Detect which cell encompasses the target text, then output its [x, y] center coordinate. 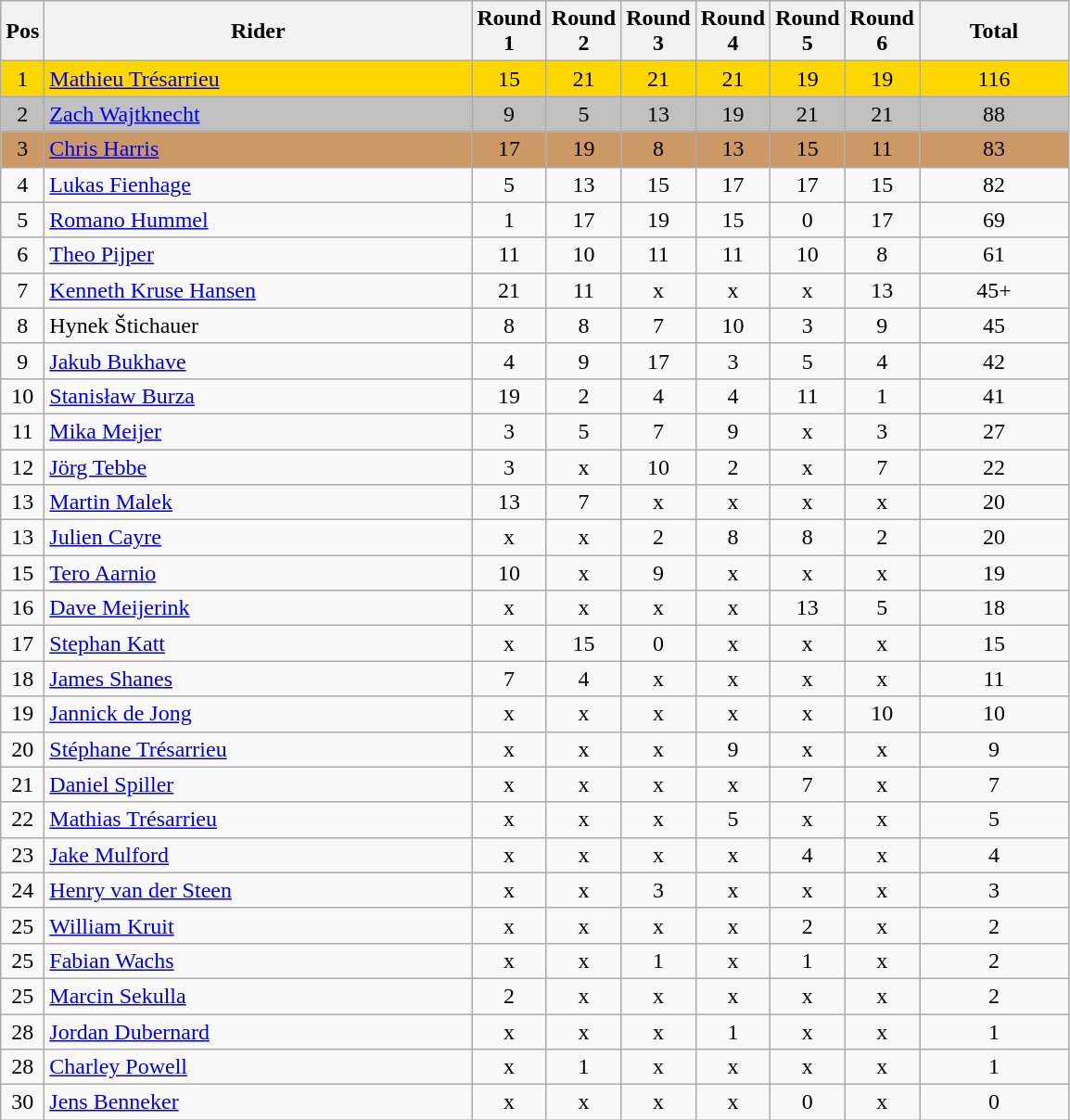
23 [22, 855]
Round 1 [509, 32]
Kenneth Kruse Hansen [258, 290]
Charley Powell [258, 1067]
Mathias Trésarrieu [258, 820]
Stephan Katt [258, 643]
Round 5 [808, 32]
6 [22, 255]
Hynek Štichauer [258, 325]
88 [994, 114]
Jens Benneker [258, 1102]
Theo Pijper [258, 255]
Jannick de Jong [258, 714]
Daniel Spiller [258, 784]
82 [994, 185]
61 [994, 255]
Jörg Tebbe [258, 466]
Rider [258, 32]
Tero Aarnio [258, 573]
27 [994, 431]
Dave Meijerink [258, 608]
69 [994, 220]
Round 4 [732, 32]
Stanisław Burza [258, 396]
William Kruit [258, 925]
Lukas Fienhage [258, 185]
116 [994, 79]
Stéphane Trésarrieu [258, 749]
Zach Wajtknecht [258, 114]
Chris Harris [258, 149]
Mathieu Trésarrieu [258, 79]
Total [994, 32]
83 [994, 149]
Pos [22, 32]
Julien Cayre [258, 538]
42 [994, 361]
Round 6 [882, 32]
Jakub Bukhave [258, 361]
12 [22, 466]
Henry van der Steen [258, 890]
Romano Hummel [258, 220]
45 [994, 325]
Jake Mulford [258, 855]
41 [994, 396]
Jordan Dubernard [258, 1032]
45+ [994, 290]
Round 2 [583, 32]
Martin Malek [258, 503]
James Shanes [258, 679]
Fabian Wachs [258, 961]
Marcin Sekulla [258, 996]
30 [22, 1102]
16 [22, 608]
24 [22, 890]
Round 3 [658, 32]
Mika Meijer [258, 431]
